Capture the cell that displays the provided text and extract its [x, y] central coordinate. 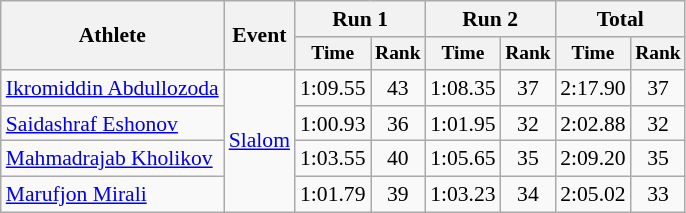
40 [398, 159]
Event [260, 36]
34 [528, 195]
Mahmadrajab Kholikov [112, 159]
Run 1 [360, 19]
33 [658, 195]
43 [398, 88]
Marufjon Mirali [112, 195]
Total [620, 19]
2:17.90 [592, 88]
Saidashraf Eshonov [112, 124]
1:03.23 [462, 195]
2:05.02 [592, 195]
2:09.20 [592, 159]
1:09.55 [332, 88]
36 [398, 124]
Ikromiddin Abdullozoda [112, 88]
1:01.95 [462, 124]
1:05.65 [462, 159]
Athlete [112, 36]
1:00.93 [332, 124]
1:01.79 [332, 195]
2:02.88 [592, 124]
Slalom [260, 141]
Run 2 [490, 19]
1:08.35 [462, 88]
39 [398, 195]
1:03.55 [332, 159]
